For the text-containing cell, return its midpoint in [X, Y] coordinate format. 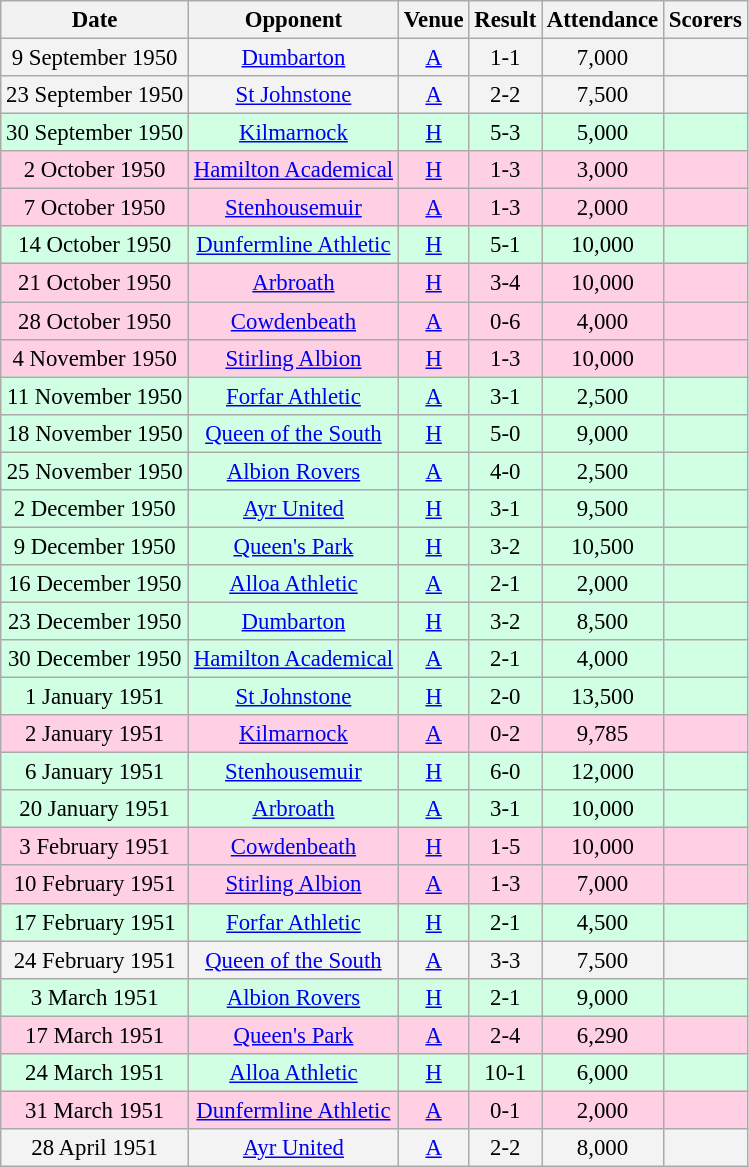
2-0 [506, 697]
17 February 1951 [95, 922]
6-0 [506, 772]
9,785 [603, 734]
5,000 [603, 133]
6,000 [603, 1073]
Venue [434, 20]
5-0 [506, 433]
4-0 [506, 471]
Attendance [603, 20]
0-1 [506, 1110]
13,500 [603, 697]
5-1 [506, 245]
0-6 [506, 321]
17 March 1951 [95, 1035]
4,500 [603, 922]
10 February 1951 [95, 885]
21 October 1950 [95, 283]
31 March 1951 [95, 1110]
Result [506, 20]
20 January 1951 [95, 809]
30 December 1950 [95, 659]
0-2 [506, 734]
25 November 1950 [95, 471]
3-3 [506, 960]
14 October 1950 [95, 245]
2 October 1950 [95, 170]
28 April 1951 [95, 1148]
18 November 1950 [95, 433]
11 November 1950 [95, 396]
Scorers [705, 20]
8,000 [603, 1148]
4 November 1950 [95, 358]
1-5 [506, 847]
9,500 [603, 509]
10,500 [603, 546]
3 March 1951 [95, 997]
3 February 1951 [95, 847]
3-4 [506, 283]
28 October 1950 [95, 321]
1-1 [506, 58]
2-4 [506, 1035]
1 January 1951 [95, 697]
23 September 1950 [95, 95]
24 February 1951 [95, 960]
8,500 [603, 621]
9 September 1950 [95, 58]
6 January 1951 [95, 772]
12,000 [603, 772]
7 October 1950 [95, 208]
16 December 1950 [95, 584]
10-1 [506, 1073]
2 December 1950 [95, 509]
9 December 1950 [95, 546]
6,290 [603, 1035]
30 September 1950 [95, 133]
Date [95, 20]
24 March 1951 [95, 1073]
2 January 1951 [95, 734]
Opponent [294, 20]
23 December 1950 [95, 621]
5-3 [506, 133]
3,000 [603, 170]
